From the cell containing the given text, extract its center point as [X, Y] coordinate. 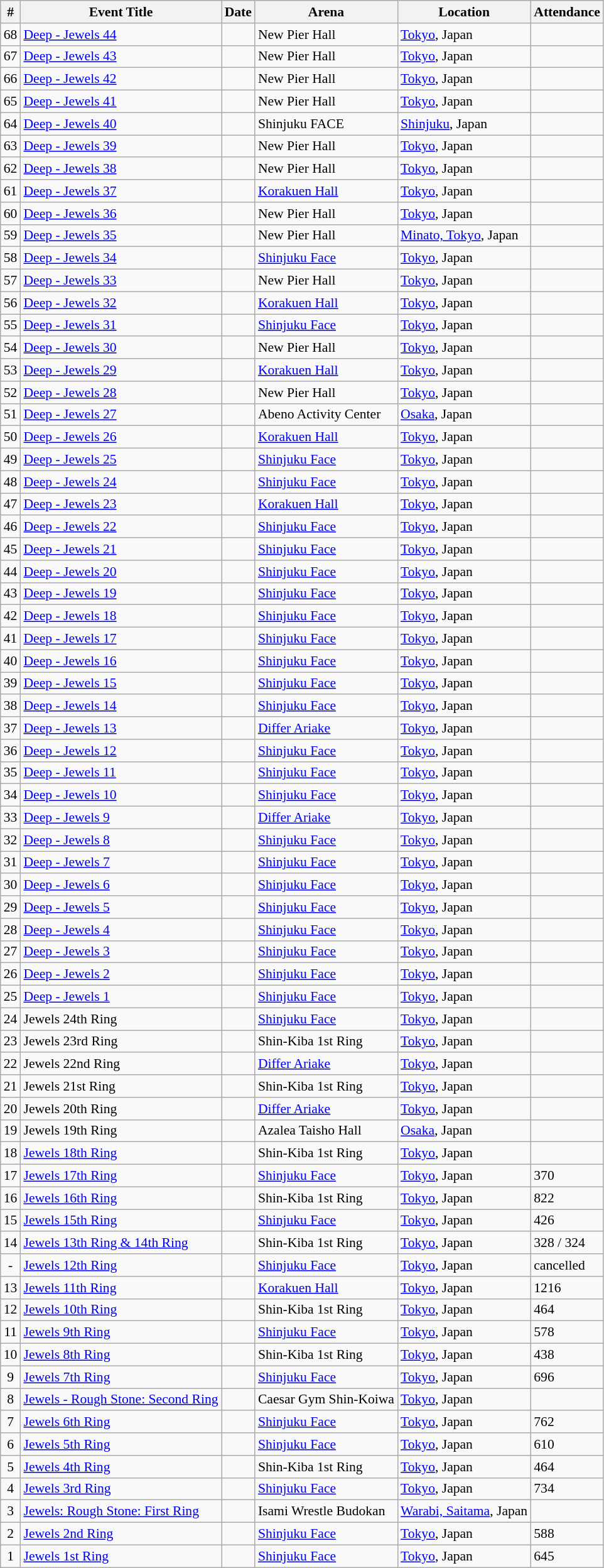
8 [11, 1400]
Attendance [567, 12]
Deep - Jewels 15 [121, 683]
4 [11, 1489]
Deep - Jewels 23 [121, 504]
Azalea Taisho Hall [326, 1131]
762 [567, 1422]
9 [11, 1377]
19 [11, 1131]
7 [11, 1422]
Jewels 3rd Ring [121, 1489]
58 [11, 258]
Jewels 1st Ring [121, 1556]
Deep - Jewels 32 [121, 303]
Deep - Jewels 22 [121, 527]
438 [567, 1355]
Deep - Jewels 10 [121, 795]
Arena [326, 12]
Deep - Jewels 25 [121, 460]
Event Title [121, 12]
26 [11, 974]
27 [11, 952]
Jewels 13th Ring & 14th Ring [121, 1243]
Jewels 16th Ring [121, 1198]
49 [11, 460]
Jewels 17th Ring [121, 1176]
59 [11, 236]
22 [11, 1064]
43 [11, 594]
68 [11, 35]
Deep - Jewels 5 [121, 907]
62 [11, 169]
44 [11, 572]
51 [11, 415]
1 [11, 1556]
Deep - Jewels 8 [121, 840]
36 [11, 751]
61 [11, 191]
47 [11, 504]
45 [11, 549]
Deep - Jewels 40 [121, 124]
15 [11, 1221]
29 [11, 907]
39 [11, 683]
Deep - Jewels 12 [121, 751]
12 [11, 1310]
Deep - Jewels 7 [121, 863]
Jewels - Rough Stone: Second Ring [121, 1400]
Deep - Jewels 3 [121, 952]
Deep - Jewels 24 [121, 482]
Deep - Jewels 2 [121, 974]
588 [567, 1534]
Jewels 20th Ring [121, 1109]
41 [11, 639]
Deep - Jewels 6 [121, 885]
34 [11, 795]
38 [11, 706]
Jewels 8th Ring [121, 1355]
Deep - Jewels 17 [121, 639]
Deep - Jewels 41 [121, 102]
Deep - Jewels 11 [121, 773]
Location [464, 12]
Jewels 10th Ring [121, 1310]
13 [11, 1288]
Abeno Activity Center [326, 415]
24 [11, 1019]
Deep - Jewels 43 [121, 57]
Deep - Jewels 19 [121, 594]
Deep - Jewels 39 [121, 146]
Deep - Jewels 31 [121, 325]
67 [11, 57]
Jewels 23rd Ring [121, 1042]
16 [11, 1198]
37 [11, 728]
578 [567, 1332]
11 [11, 1332]
40 [11, 661]
1216 [567, 1288]
Caesar Gym Shin-Koiwa [326, 1400]
Deep - Jewels 28 [121, 393]
52 [11, 393]
18 [11, 1153]
Deep - Jewels 30 [121, 348]
30 [11, 885]
645 [567, 1556]
21 [11, 1086]
Jewels 5th Ring [121, 1444]
328 / 324 [567, 1243]
5 [11, 1467]
48 [11, 482]
31 [11, 863]
Jewels 7th Ring [121, 1377]
Deep - Jewels 44 [121, 35]
610 [567, 1444]
Jewels 11th Ring [121, 1288]
Deep - Jewels 26 [121, 437]
Deep - Jewels 21 [121, 549]
# [11, 12]
426 [567, 1221]
23 [11, 1042]
Deep - Jewels 38 [121, 169]
64 [11, 124]
Jewels 12th Ring [121, 1265]
3 [11, 1511]
2 [11, 1534]
55 [11, 325]
10 [11, 1355]
Warabi, Saitama, Japan [464, 1511]
370 [567, 1176]
46 [11, 527]
Deep - Jewels 1 [121, 997]
Jewels 2nd Ring [121, 1534]
Jewels 6th Ring [121, 1422]
Deep - Jewels 20 [121, 572]
Deep - Jewels 34 [121, 258]
Deep - Jewels 16 [121, 661]
696 [567, 1377]
Deep - Jewels 29 [121, 370]
Deep - Jewels 9 [121, 818]
Isami Wrestle Budokan [326, 1511]
60 [11, 214]
822 [567, 1198]
cancelled [567, 1265]
Deep - Jewels 18 [121, 616]
Date [239, 12]
Deep - Jewels 37 [121, 191]
14 [11, 1243]
35 [11, 773]
Minato, Tokyo, Japan [464, 236]
Shinjuku FACE [326, 124]
32 [11, 840]
Deep - Jewels 13 [121, 728]
Jewels: Rough Stone: First Ring [121, 1511]
Deep - Jewels 4 [121, 930]
Jewels 9th Ring [121, 1332]
42 [11, 616]
Deep - Jewels 14 [121, 706]
56 [11, 303]
Jewels 15th Ring [121, 1221]
33 [11, 818]
Deep - Jewels 33 [121, 281]
57 [11, 281]
53 [11, 370]
Jewels 24th Ring [121, 1019]
50 [11, 437]
Shinjuku, Japan [464, 124]
Jewels 18th Ring [121, 1153]
17 [11, 1176]
Deep - Jewels 42 [121, 79]
Deep - Jewels 35 [121, 236]
Jewels 19th Ring [121, 1131]
25 [11, 997]
6 [11, 1444]
Jewels 4th Ring [121, 1467]
Deep - Jewels 27 [121, 415]
20 [11, 1109]
63 [11, 146]
Jewels 22nd Ring [121, 1064]
65 [11, 102]
- [11, 1265]
Jewels 21st Ring [121, 1086]
54 [11, 348]
Deep - Jewels 36 [121, 214]
28 [11, 930]
66 [11, 79]
734 [567, 1489]
